Extract the [x, y] coordinate from the center of the cell holding the provided text.  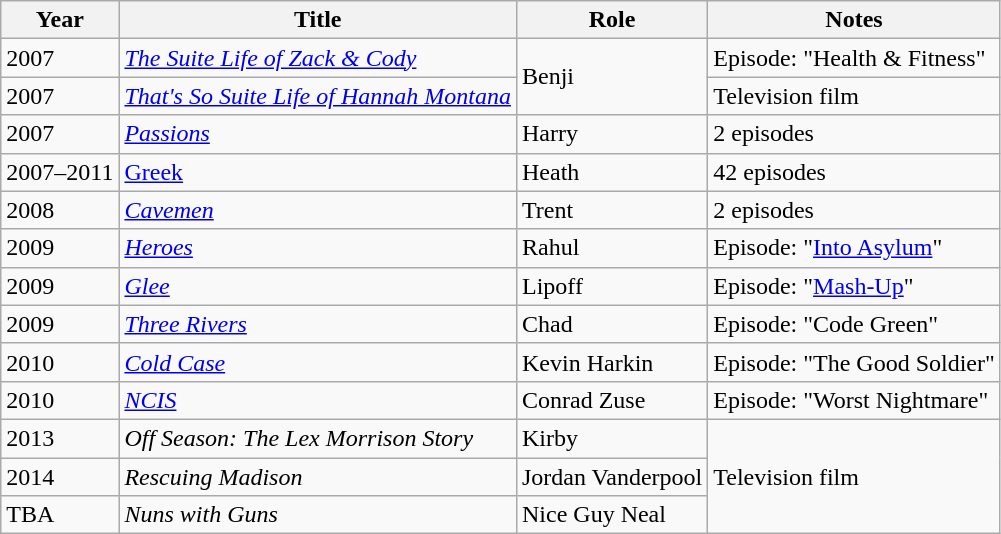
Kevin Harkin [612, 362]
Off Season: The Lex Morrison Story [318, 438]
The Suite Life of Zack & Cody [318, 58]
Cold Case [318, 362]
Glee [318, 286]
2007–2011 [60, 172]
Harry [612, 134]
Heroes [318, 248]
Rahul [612, 248]
Role [612, 20]
2014 [60, 477]
Episode: "Worst Nightmare" [854, 400]
Kirby [612, 438]
42 episodes [854, 172]
TBA [60, 515]
Benji [612, 77]
Greek [318, 172]
NCIS [318, 400]
Episode: "The Good Soldier" [854, 362]
Episode: "Health & Fitness" [854, 58]
2008 [60, 210]
Notes [854, 20]
Year [60, 20]
Heath [612, 172]
Chad [612, 324]
Episode: "Into Asylum" [854, 248]
Nuns with Guns [318, 515]
Conrad Zuse [612, 400]
Episode: "Mash-Up" [854, 286]
Cavemen [318, 210]
That's So Suite Life of Hannah Montana [318, 96]
Rescuing Madison [318, 477]
Episode: "Code Green" [854, 324]
Title [318, 20]
Lipoff [612, 286]
Passions [318, 134]
Nice Guy Neal [612, 515]
Trent [612, 210]
Jordan Vanderpool [612, 477]
Three Rivers [318, 324]
2013 [60, 438]
